Find where the given text appears and provide that cell's center as (x, y) coordinate. 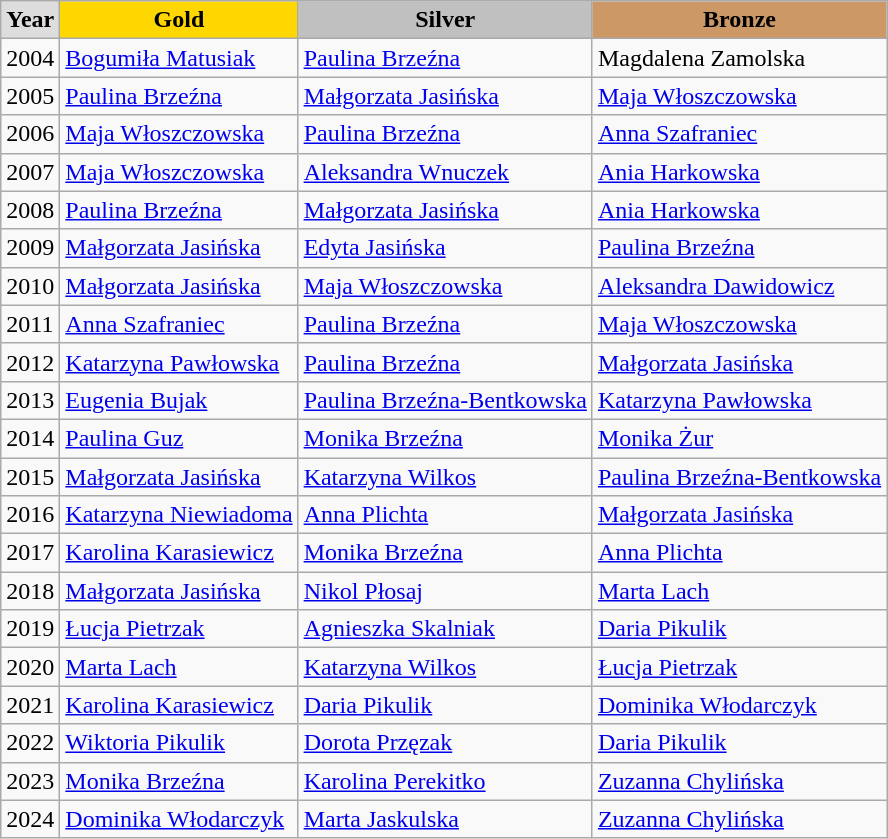
2024 (30, 819)
Nikol Płosaj (445, 591)
2022 (30, 743)
2007 (30, 172)
2005 (30, 96)
Aleksandra Dawidowicz (739, 286)
2015 (30, 477)
Paulina Guz (179, 438)
Bronze (739, 20)
2012 (30, 362)
2019 (30, 629)
Silver (445, 20)
Monika Żur (739, 438)
2014 (30, 438)
Aleksandra Wnuczek (445, 172)
Eugenia Bujak (179, 400)
2021 (30, 705)
Wiktoria Pikulik (179, 743)
Katarzyna Niewiadoma (179, 515)
Agnieszka Skalniak (445, 629)
2023 (30, 781)
2016 (30, 515)
2006 (30, 134)
Magdalena Zamolska (739, 58)
Gold (179, 20)
2020 (30, 667)
2017 (30, 553)
Marta Jaskulska (445, 819)
Bogumiła Matusiak (179, 58)
Karolina Perekitko (445, 781)
Edyta Jasińska (445, 248)
Year (30, 20)
2008 (30, 210)
2018 (30, 591)
2011 (30, 324)
Dorota Przęzak (445, 743)
2009 (30, 248)
2013 (30, 400)
2004 (30, 58)
2010 (30, 286)
